Extract the (x, y) coordinate from the center of the cell holding the provided text.  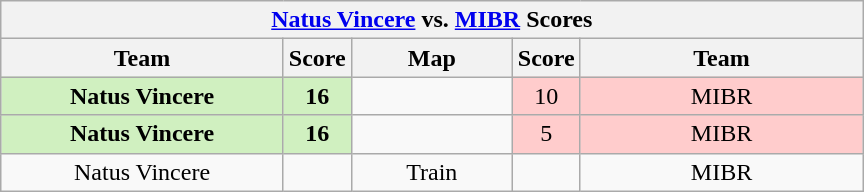
Map (432, 58)
5 (546, 134)
Natus Vincere vs. MIBR Scores (432, 20)
Train (432, 172)
10 (546, 96)
